Determine the (X, Y) coordinate at the center of the cell enclosing the given text.  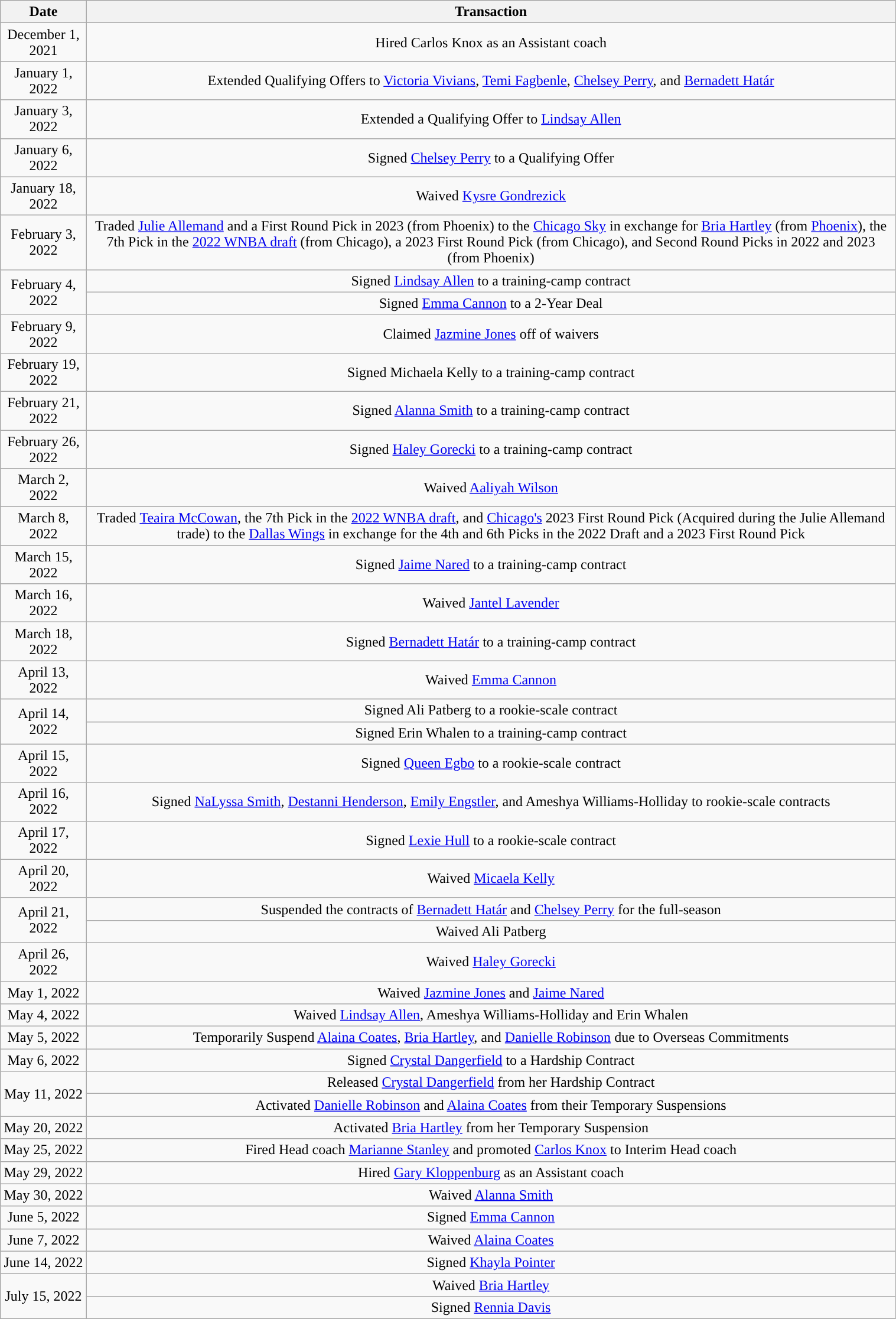
May 11, 2022 (44, 1094)
April 13, 2022 (44, 680)
Extended a Qualifying Offer to Lindsay Allen (491, 119)
Waived Emma Cannon (491, 680)
June 5, 2022 (44, 1217)
Signed Bernadett Határ to a training-camp contract (491, 642)
Signed Lexie Hull to a rookie-scale contract (491, 840)
Extended Qualifying Offers to Victoria Vivians, Temi Fagbenle, Chelsey Perry, and Bernadett Határ (491, 80)
Date (44, 12)
January 18, 2022 (44, 196)
April 17, 2022 (44, 840)
June 7, 2022 (44, 1240)
May 4, 2022 (44, 1015)
Waived Jantel Lavender (491, 603)
Waived Micaela Kelly (491, 878)
Signed Chelsey Perry to a Qualifying Offer (491, 157)
Waived Aaliyah Wilson (491, 488)
March 18, 2022 (44, 642)
June 14, 2022 (44, 1262)
Signed Lindsay Allen to a training-camp contract (491, 281)
May 5, 2022 (44, 1038)
Released Crystal Dangerfield from her Hardship Contract (491, 1083)
Suspended the contracts of Bernadett Határ and Chelsey Perry for the full-season (491, 909)
Waived Alaina Coates (491, 1240)
Signed Alanna Smith to a training-camp contract (491, 410)
April 15, 2022 (44, 764)
May 1, 2022 (44, 992)
Signed Haley Gorecki to a training-camp contract (491, 449)
Signed Crystal Dangerfield to a Hardship Contract (491, 1060)
Waived Lindsay Allen, Ameshya Williams-Holliday and Erin Whalen (491, 1015)
December 1, 2021 (44, 43)
Waived Ali Patberg (491, 931)
Activated Bria Hartley from her Temporary Suspension (491, 1128)
March 16, 2022 (44, 603)
March 15, 2022 (44, 565)
Signed Ali Patberg to a rookie-scale contract (491, 710)
Waived Jazmine Jones and Jaime Nared (491, 992)
Claimed Jazmine Jones off of waivers (491, 333)
May 30, 2022 (44, 1195)
Temporarily Suspend Alaina Coates, Bria Hartley, and Danielle Robinson due to Overseas Commitments (491, 1038)
February 9, 2022 (44, 333)
May 25, 2022 (44, 1150)
March 2, 2022 (44, 488)
Fired Head coach Marianne Stanley and promoted Carlos Knox to Interim Head coach (491, 1150)
Activated Danielle Robinson and Alaina Coates from their Temporary Suspensions (491, 1105)
Transaction (491, 12)
Signed Khayla Pointer (491, 1262)
April 21, 2022 (44, 920)
April 14, 2022 (44, 722)
Waived Bria Hartley (491, 1285)
February 26, 2022 (44, 449)
May 29, 2022 (44, 1172)
February 21, 2022 (44, 410)
May 20, 2022 (44, 1128)
July 15, 2022 (44, 1296)
January 1, 2022 (44, 80)
April 20, 2022 (44, 878)
Signed NaLyssa Smith, Destanni Henderson, Emily Engstler, and Ameshya Williams-Holliday to rookie-scale contracts (491, 801)
Waived Haley Gorecki (491, 962)
Signed Jaime Nared to a training-camp contract (491, 565)
January 6, 2022 (44, 157)
Signed Erin Whalen to a training-camp contract (491, 733)
Signed Rennia Davis (491, 1307)
April 16, 2022 (44, 801)
January 3, 2022 (44, 119)
Waived Kysre Gondrezick (491, 196)
March 8, 2022 (44, 526)
Waived Alanna Smith (491, 1195)
Hired Gary Kloppenburg as an Assistant coach (491, 1172)
Hired Carlos Knox as an Assistant coach (491, 43)
Signed Emma Cannon (491, 1217)
February 3, 2022 (44, 242)
April 26, 2022 (44, 962)
Signed Emma Cannon to a 2-Year Deal (491, 303)
May 6, 2022 (44, 1060)
Signed Michaela Kelly to a training-camp contract (491, 372)
February 19, 2022 (44, 372)
Signed Queen Egbo to a rookie-scale contract (491, 764)
February 4, 2022 (44, 292)
